Return the (x, y) coordinate for the center point of the cell that contains the specified text.  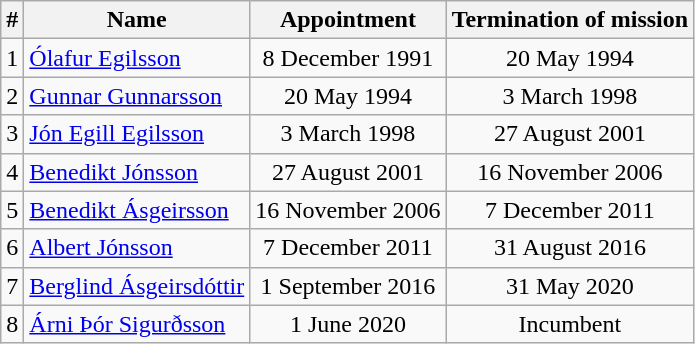
Incumbent (570, 324)
1 September 2016 (348, 286)
5 (12, 210)
Appointment (348, 20)
8 (12, 324)
Berglind Ásgeirsdóttir (137, 286)
4 (12, 172)
Ólafur Egilsson (137, 58)
Árni Þór Sigurðsson (137, 324)
8 December 1991 (348, 58)
1 (12, 58)
2 (12, 96)
3 (12, 134)
Name (137, 20)
Gunnar Gunnarsson (137, 96)
Benedikt Ásgeirsson (137, 210)
Jón Egill Egilsson (137, 134)
# (12, 20)
31 August 2016 (570, 248)
1 June 2020 (348, 324)
Albert Jónsson (137, 248)
31 May 2020 (570, 286)
7 (12, 286)
Benedikt Jónsson (137, 172)
6 (12, 248)
Termination of mission (570, 20)
